Scan for the cell matching the given text and deliver its [x, y] coordinate at center. 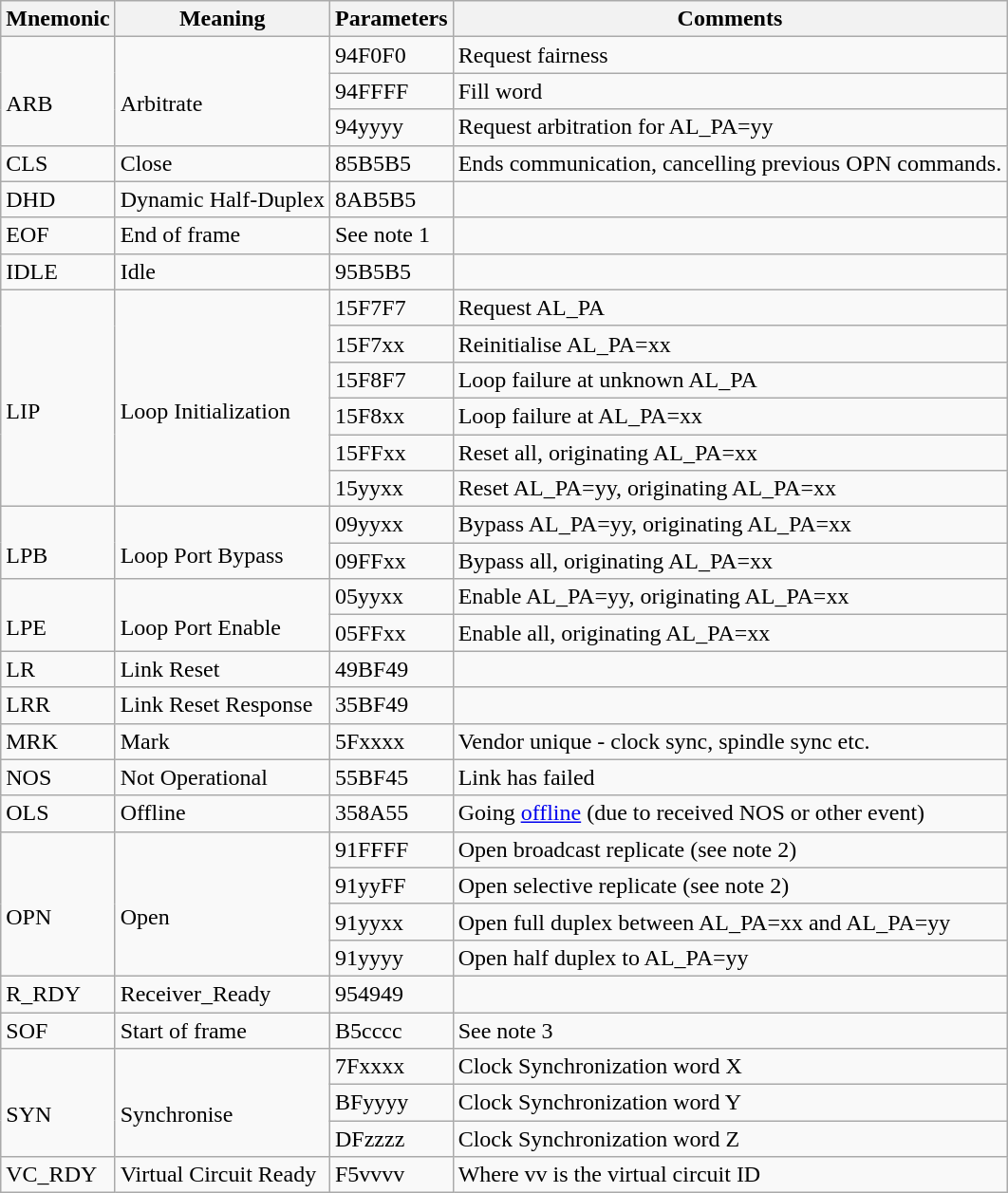
15F8F7 [391, 380]
Meaning [222, 19]
Reset AL_PA=yy, originating AL_PA=xx [730, 489]
7Fxxxx [391, 1067]
Open broadcast replicate (see note 2) [730, 849]
BFyyyy [391, 1103]
LR [58, 669]
End of frame [222, 235]
Going offline (due to received NOS or other event) [730, 813]
94FFFF [391, 91]
Request AL_PA [730, 308]
Clock Synchronization word Y [730, 1103]
Loop failure at unknown AL_PA [730, 380]
Dynamic Half-Duplex [222, 199]
Reinitialise AL_PA=xx [730, 344]
Enable AL_PA=yy, originating AL_PA=xx [730, 597]
91yyxx [391, 922]
Arbitrate [222, 91]
91yyFF [391, 885]
5Fxxxx [391, 741]
IDLE [58, 271]
Request arbitration for AL_PA=yy [730, 127]
Open [222, 904]
954949 [391, 994]
LIP [58, 398]
ARB [58, 91]
94F0F0 [391, 55]
15yyxx [391, 489]
Link Reset [222, 669]
Request fairness [730, 55]
Parameters [391, 19]
MRK [58, 741]
35BF49 [391, 705]
Receiver_Ready [222, 994]
8AB5B5 [391, 199]
LPE [58, 615]
55BF45 [391, 777]
See note 3 [730, 1030]
DFzzzz [391, 1139]
See note 1 [391, 235]
Mark [222, 741]
85B5B5 [391, 163]
95B5B5 [391, 271]
15FFxx [391, 453]
Fill word [730, 91]
Link has failed [730, 777]
09yyxx [391, 525]
Reset all, originating AL_PA=xx [730, 453]
Open selective replicate (see note 2) [730, 885]
Idle [222, 271]
Open half duplex to AL_PA=yy [730, 958]
15F7xx [391, 344]
49BF49 [391, 669]
Bypass AL_PA=yy, originating AL_PA=xx [730, 525]
Clock Synchronization word X [730, 1067]
09FFxx [391, 561]
05FFxx [391, 633]
F5vvvv [391, 1175]
Loop Port Enable [222, 615]
LPB [58, 543]
CLS [58, 163]
Ends communication, cancelling previous OPN commands. [730, 163]
NOS [58, 777]
VC_RDY [58, 1175]
15F8xx [391, 416]
R_RDY [58, 994]
Link Reset Response [222, 705]
Clock Synchronization word Z [730, 1139]
Comments [730, 19]
Virtual Circuit Ready [222, 1175]
Offline [222, 813]
Start of frame [222, 1030]
Synchronise [222, 1103]
EOF [58, 235]
358A55 [391, 813]
Loop Port Bypass [222, 543]
05yyxx [391, 597]
Close [222, 163]
15F7F7 [391, 308]
LRR [58, 705]
91yyyy [391, 958]
SOF [58, 1030]
B5cccc [391, 1030]
OPN [58, 904]
Loop Initialization [222, 398]
Bypass all, originating AL_PA=xx [730, 561]
Enable all, originating AL_PA=xx [730, 633]
Open full duplex between AL_PA=xx and AL_PA=yy [730, 922]
91FFFF [391, 849]
Where vv is the virtual circuit ID [730, 1175]
94yyyy [391, 127]
Not Operational [222, 777]
Loop failure at AL_PA=xx [730, 416]
Vendor unique - clock sync, spindle sync etc. [730, 741]
SYN [58, 1103]
OLS [58, 813]
DHD [58, 199]
Mnemonic [58, 19]
